Determine the (X, Y) coordinate at the center of the cell enclosing the given text.  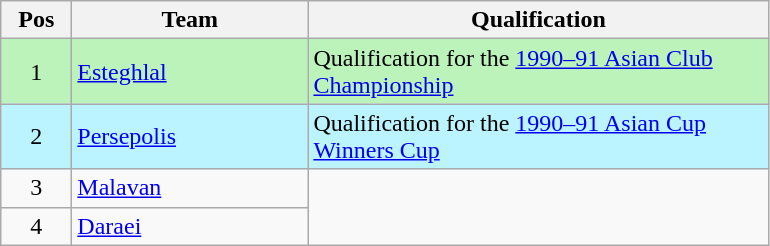
Malavan (190, 188)
Esteghlal (190, 72)
2 (36, 136)
Qualification (538, 20)
Persepolis (190, 136)
1 (36, 72)
Qualification for the 1990–91 Asian Cup Winners Cup (538, 136)
Qualification for the 1990–91 Asian Club Championship (538, 72)
4 (36, 226)
3 (36, 188)
Team (190, 20)
Daraei (190, 226)
Pos (36, 20)
